Detect which cell encompasses the target text, then output its (x, y) center coordinate. 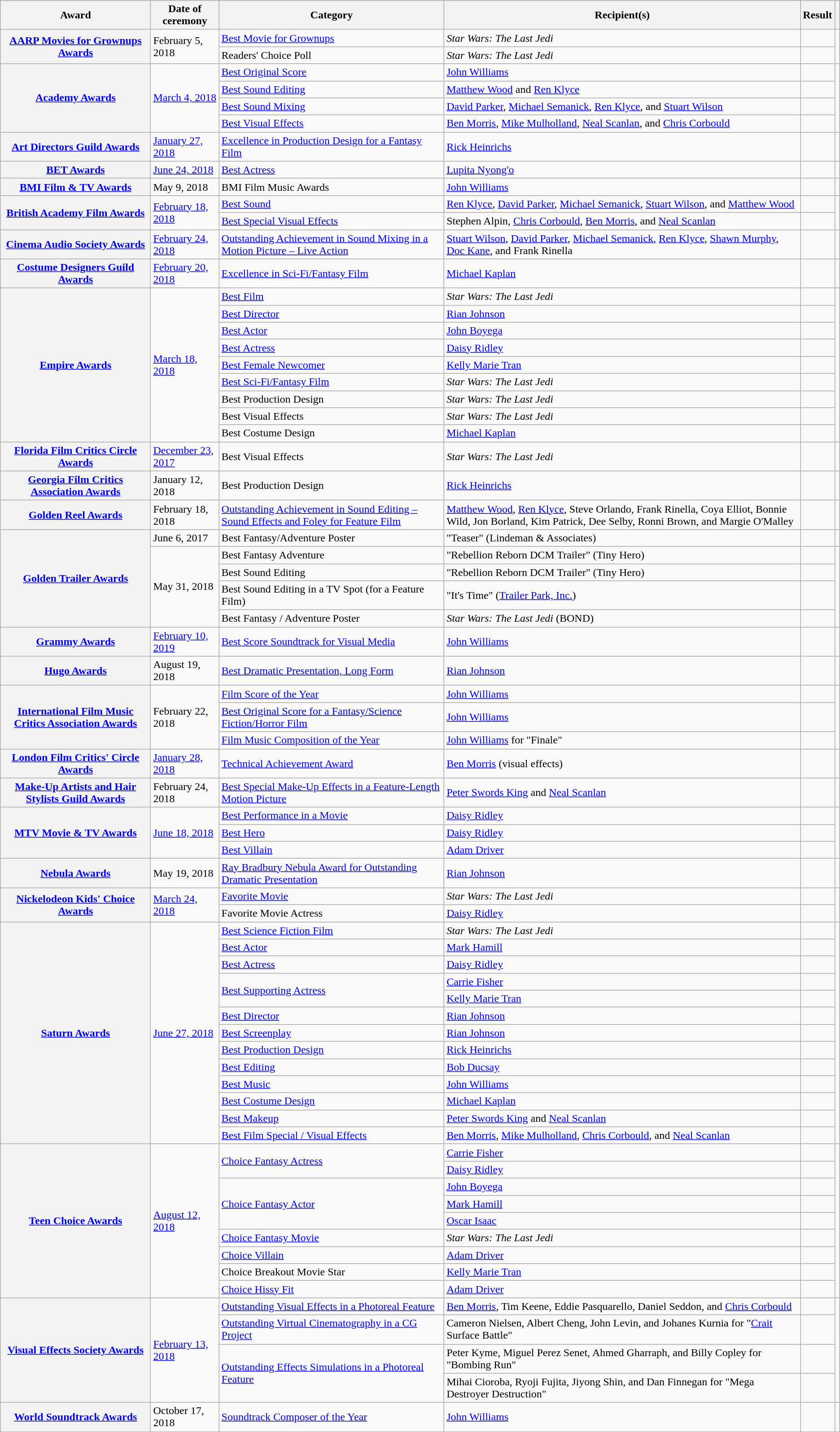
BMI Film Music Awards (332, 187)
Florida Film Critics Circle Awards (75, 456)
October 17, 2018 (185, 1417)
Outstanding Visual Effects in a Photoreal Feature (332, 1306)
February 13, 2018 (185, 1350)
May 31, 2018 (185, 586)
Best Makeup (332, 1118)
February 22, 2018 (185, 717)
Choice Fantasy Actress (332, 1161)
Best Sound (332, 204)
Ben Morris, Mike Mulholland, Chris Corbould, and Neal Scanlan (622, 1135)
January 28, 2018 (185, 763)
March 18, 2018 (185, 365)
June 18, 2018 (185, 833)
Date of ceremony (185, 15)
Ben Morris, Mike Mulholland, Neal Scanlan, and Chris Corbould (622, 123)
Empire Awards (75, 365)
Visual Effects Society Awards (75, 1350)
Choice Breakout Movie Star (332, 1272)
Nebula Awards (75, 873)
Oscar Isaac (622, 1221)
Best Special Visual Effects (332, 221)
Best Sound Mixing (332, 106)
BMI Film & TV Awards (75, 187)
"It's Time" (Trailer Park, Inc.) (622, 595)
British Academy Film Awards (75, 212)
Readers' Choice Poll (332, 55)
Best Supporting Actress (332, 990)
Best Villain (332, 850)
Golden Reel Awards (75, 514)
Best Original Score for a Fantasy/Science Fiction/Horror Film (332, 717)
January 12, 2018 (185, 486)
Outstanding Achievement in Sound Editing – Sound Effects and Foley for Feature Film (332, 514)
Best Film (332, 297)
Star Wars: The Last Jedi (BOND) (622, 619)
August 19, 2018 (185, 671)
Best Editing (332, 1067)
Mihai Cioroba, Ryoji Fujita, Jiyong Shin, and Dan Finnegan for "Mega Destroyer Destruction" (622, 1388)
Best Hero (332, 833)
Teen Choice Awards (75, 1221)
Ben Morris (visual effects) (622, 763)
Film Score of the Year (332, 694)
Bob Ducsay (622, 1067)
February 10, 2019 (185, 642)
May 9, 2018 (185, 187)
December 23, 2017 (185, 456)
Category (332, 15)
Excellence in Production Design for a Fantasy Film (332, 146)
Ben Morris, Tim Keene, Eddie Pasquarello, Daniel Seddon, and Chris Corbould (622, 1306)
Academy Awards (75, 98)
Best Fantasy / Adventure Poster (332, 619)
June 24, 2018 (185, 170)
David Parker, Michael Semanick, Ren Klyce, and Stuart Wilson (622, 106)
Cinema Audio Society Awards (75, 244)
Golden Trailer Awards (75, 578)
Best Score Soundtrack for Visual Media (332, 642)
Best Screenplay (332, 1033)
March 4, 2018 (185, 98)
Peter Kyme, Miguel Perez Senet, Ahmed Gharraph, and Billy Copley for "Bombing Run" (622, 1358)
Best Sci-Fi/Fantasy Film (332, 382)
Grammy Awards (75, 642)
Choice Villain (332, 1255)
Outstanding Achievement in Sound Mixing in a Motion Picture – Live Action (332, 244)
Excellence in Sci-Fi/Fantasy Film (332, 274)
Best Fantasy/Adventure Poster (332, 538)
BET Awards (75, 170)
MTV Movie & TV Awards (75, 833)
Best Movie for Grownups (332, 38)
June 27, 2018 (185, 1033)
Stuart Wilson, David Parker, Michael Semanick, Ren Klyce, Shawn Murphy, Doc Kane, and Frank Rinella (622, 244)
Favorite Movie (332, 896)
Choice Fantasy Actor (332, 1204)
Saturn Awards (75, 1033)
February 5, 2018 (185, 47)
Best Special Make-Up Effects in a Feature-Length Motion Picture (332, 793)
Film Music Composition of the Year (332, 740)
Best Performance in a Movie (332, 816)
August 12, 2018 (185, 1221)
Favorite Movie Actress (332, 913)
March 24, 2018 (185, 905)
Best Science Fiction Film (332, 931)
February 20, 2018 (185, 274)
Costume Designers Guild Awards (75, 274)
Award (75, 15)
June 6, 2017 (185, 538)
Outstanding Effects Simulations in a Photoreal Feature (332, 1373)
Matthew Wood and Ren Klyce (622, 89)
International Film Music Critics Association Awards (75, 717)
Best Music (332, 1084)
Cameron Nielsen, Albert Cheng, John Levin, and Johanes Kurnia for "Crait Surface Battle" (622, 1330)
Best Original Score (332, 72)
London Film Critics' Circle Awards (75, 763)
Stephen Alpin, Chris Corbould, Ben Morris, and Neal Scanlan (622, 221)
January 27, 2018 (185, 146)
Outstanding Virtual Cinematography in a CG Project (332, 1330)
Nickelodeon Kids' Choice Awards (75, 905)
Ren Klyce, David Parker, Michael Semanick, Stuart Wilson, and Matthew Wood (622, 204)
Georgia Film Critics Association Awards (75, 486)
World Soundtrack Awards (75, 1417)
Best Dramatic Presentation, Long Form (332, 671)
Recipient(s) (622, 15)
Ray Bradbury Nebula Award for Outstanding Dramatic Presentation (332, 873)
Soundtrack Composer of the Year (332, 1417)
Make-Up Artists and Hair Stylists Guild Awards (75, 793)
Best Sound Editing in a TV Spot (for a Feature Film) (332, 595)
Best Film Special / Visual Effects (332, 1135)
May 19, 2018 (185, 873)
Hugo Awards (75, 671)
Choice Fantasy Movie (332, 1238)
Art Directors Guild Awards (75, 146)
"Teaser" (Lindeman & Associates) (622, 538)
Technical Achievement Award (332, 763)
Lupita Nyong'o (622, 170)
Result (818, 15)
Best Fantasy Adventure (332, 555)
AARP Movies for Grownups Awards (75, 47)
Choice Hissy Fit (332, 1289)
John Williams for "Finale" (622, 740)
Best Female Newcomer (332, 365)
